Detect which cell encompasses the target text, then output its (X, Y) center coordinate. 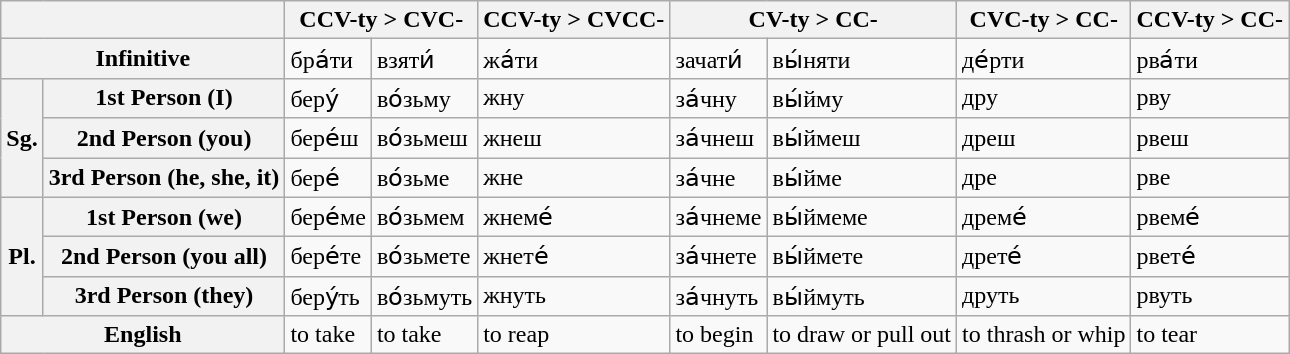
жне (574, 178)
бере́ме (328, 217)
to draw or pull out (862, 335)
дре (1044, 178)
3rd Person (he, she, it) (164, 178)
взяти́ (424, 59)
жнуть (574, 296)
вы́йме (862, 178)
дрете́ (1044, 257)
2nd Person (you all) (164, 257)
рвете́ (1210, 257)
во́зьмете (424, 257)
де́рти (1044, 59)
жнете́ (574, 257)
рвеш (1210, 138)
вы́ймеме (862, 217)
за́чнеш (718, 138)
дру (1044, 98)
за́чне (718, 178)
2nd Person (you) (164, 138)
to begin (718, 335)
1st Person (we) (164, 217)
рве (1210, 178)
дреш (1044, 138)
1st Person (I) (164, 98)
to tear (1210, 335)
за́чну (718, 98)
рвеме́ (1210, 217)
жа́ти (574, 59)
Sg. (22, 138)
Infinitive (143, 59)
CVC-ty > CC- (1044, 20)
вы́ймеш (862, 138)
CCV-ty > CVCC- (574, 20)
рву (1210, 98)
English (143, 335)
to thrash or whip (1044, 335)
бере́те (328, 257)
во́зьмуть (424, 296)
CV-ty > CC- (814, 20)
во́зьмем (424, 217)
зачати́ (718, 59)
вы́ймете (862, 257)
беру́ (328, 98)
Pl. (22, 256)
жну (574, 98)
бере́ (328, 178)
рва́ти (1210, 59)
жнеш (574, 138)
вы́йму (862, 98)
во́зьме (424, 178)
бра́ти (328, 59)
рвуть (1210, 296)
дреме́ (1044, 217)
CCV-ty > CC- (1210, 20)
за́чнеме (718, 217)
за́чнете (718, 257)
бере́ш (328, 138)
во́зьму (424, 98)
друть (1044, 296)
to reap (574, 335)
жнеме́ (574, 217)
CCV-ty > CVC- (382, 20)
беру́ть (328, 296)
вы́ймуть (862, 296)
во́зьмеш (424, 138)
вы́няти (862, 59)
за́чнуть (718, 296)
3rd Person (they) (164, 296)
